Find where the given text appears and provide that cell's center as [x, y] coordinate. 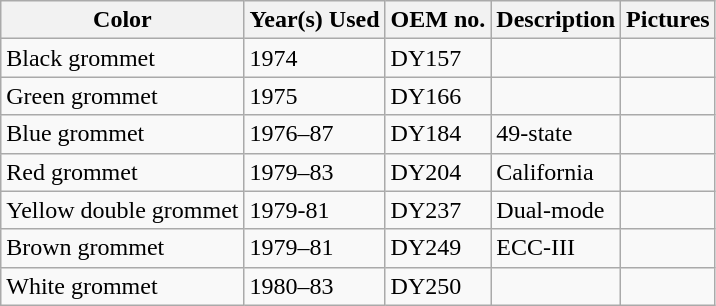
DY204 [438, 172]
Yellow double grommet [122, 210]
DY157 [438, 58]
1979–83 [314, 172]
White grommet [122, 286]
Green grommet [122, 96]
DY237 [438, 210]
1980–83 [314, 286]
Black grommet [122, 58]
OEM no. [438, 20]
1976–87 [314, 134]
California [556, 172]
DY184 [438, 134]
1979–81 [314, 248]
Color [122, 20]
Year(s) Used [314, 20]
Blue grommet [122, 134]
49-state [556, 134]
1975 [314, 96]
Dual-mode [556, 210]
DY249 [438, 248]
ECC-III [556, 248]
1974 [314, 58]
Description [556, 20]
1979-81 [314, 210]
DY250 [438, 286]
DY166 [438, 96]
Brown grommet [122, 248]
Pictures [668, 20]
Red grommet [122, 172]
